Locate the cell with the specified text and output its [X, Y] center coordinate. 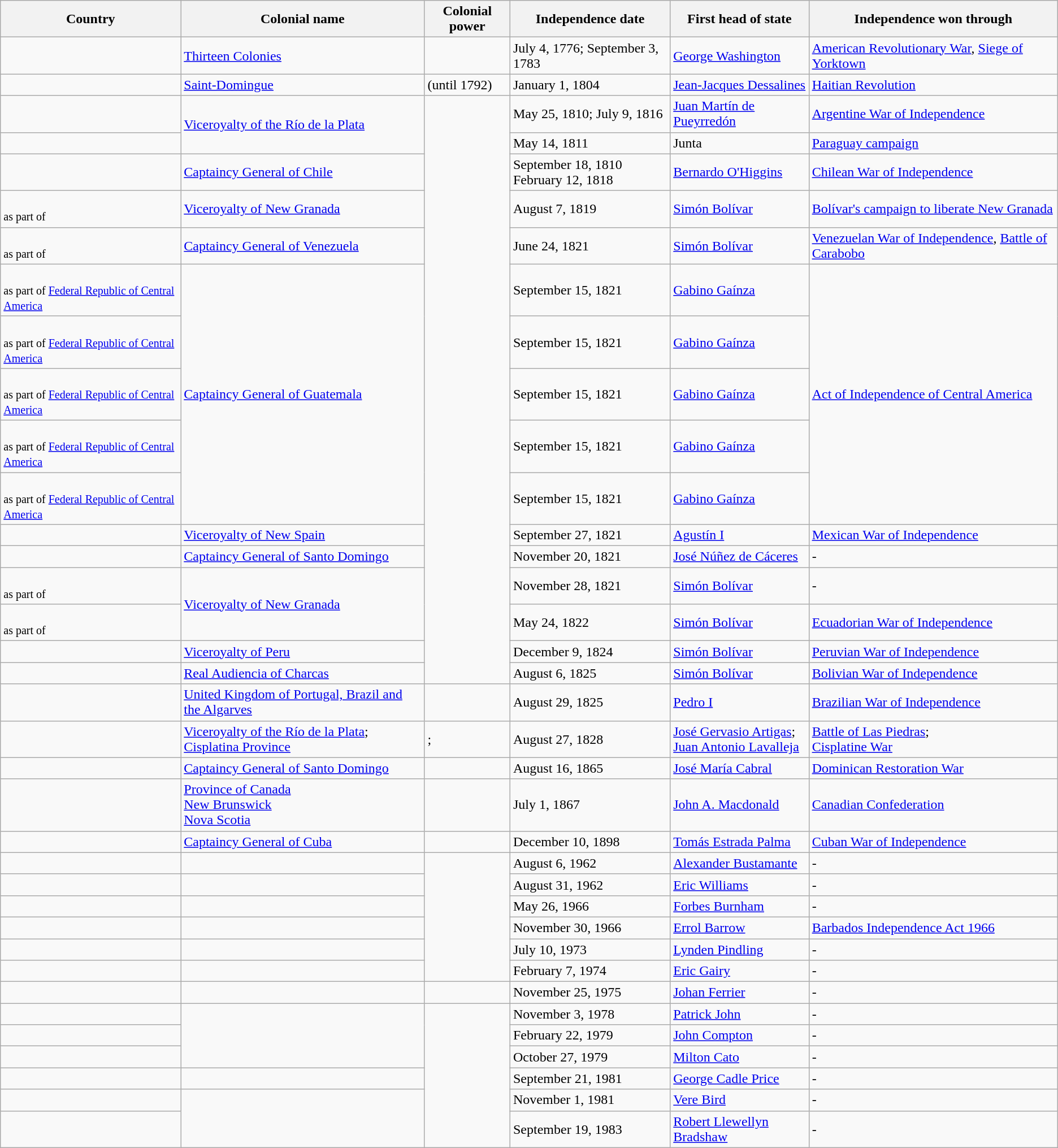
August 16, 1865 [590, 768]
Captaincy General of Guatemala [303, 394]
Chilean War of Independence [933, 172]
November 20, 1821 [590, 557]
Viceroyalty of Peru [303, 652]
; [467, 739]
Tomás Estrada Palma [739, 842]
George Washington [739, 55]
Pedro I [739, 702]
Juan Martín de Pueyrredón [739, 114]
American Revolutionary War, Siege of Yorktown [933, 55]
November 30, 1966 [590, 928]
August 27, 1828 [590, 739]
Province of Canada New Brunswick Nova Scotia [303, 805]
United Kingdom of Portugal, Brazil and the Algarves [303, 702]
José María Cabral [739, 768]
November 25, 1975 [590, 993]
José Gervasio Artigas;Juan Antonio Lavalleja [739, 739]
George Cadle Price [739, 1078]
September 21, 1981 [590, 1078]
Junta [739, 143]
Captaincy General of Venezuela [303, 245]
Viceroyalty of the Río de la Plata;Cisplatina Province [303, 739]
May 24, 1822 [590, 623]
Alexander Bustamante [739, 863]
Johan Ferrier [739, 993]
Jean-Jacques Dessalines [739, 85]
Canadian Confederation [933, 805]
Act of Independence of Central America [933, 394]
September 27, 1821 [590, 535]
José Núñez de Cáceres [739, 557]
Independence won through [933, 19]
Brazilian War of Independence [933, 702]
Haitian Revolution [933, 85]
Paraguay campaign [933, 143]
Lynden Pindling [739, 949]
Barbados Independence Act 1966 [933, 928]
September 19, 1983 [590, 1129]
Bolívar's campaign to liberate New Granada [933, 209]
Captaincy General of Cuba [303, 842]
July 10, 1973 [590, 949]
Ecuadorian War of Independence [933, 623]
October 27, 1979 [590, 1057]
January 1, 1804 [590, 85]
Errol Barrow [739, 928]
Thirteen Colonies [303, 55]
May 26, 1966 [590, 906]
Vere Bird [739, 1100]
Country [90, 19]
Bolivian War of Independence [933, 673]
July 4, 1776; September 3, 1783 [590, 55]
Battle of Las Piedras;Cisplatine War [933, 739]
Eric Gairy [739, 971]
June 24, 1821 [590, 245]
Forbes Burnham [739, 906]
December 9, 1824 [590, 652]
September 18, 1810February 12, 1818 [590, 172]
Captaincy General of Chile [303, 172]
November 3, 1978 [590, 1014]
Venezuelan War of Independence, Battle of Carabobo [933, 245]
December 10, 1898 [590, 842]
Independence date [590, 19]
Real Audiencia of Charcas [303, 673]
November 28, 1821 [590, 586]
Argentine War of Independence [933, 114]
May 25, 1810; July 9, 1816 [590, 114]
August 29, 1825 [590, 702]
February 7, 1974 [590, 971]
Cuban War of Independence [933, 842]
Mexican War of Independence [933, 535]
Bernardo O'Higgins [739, 172]
Viceroyalty of New Spain [303, 535]
Colonial name [303, 19]
August 6, 1962 [590, 863]
Peruvian War of Independence [933, 652]
Milton Cato [739, 1057]
July 1, 1867 [590, 805]
(until 1792) [467, 85]
May 14, 1811 [590, 143]
Robert Llewellyn Bradshaw [739, 1129]
Agustín I [739, 535]
First head of state [739, 19]
Colonial power [467, 19]
February 22, 1979 [590, 1036]
John Compton [739, 1036]
Dominican Restoration War [933, 768]
Viceroyalty of the Río de la Plata [303, 124]
November 1, 1981 [590, 1100]
August 6, 1825 [590, 673]
August 7, 1819 [590, 209]
Eric Williams [739, 885]
John A. Macdonald [739, 805]
Saint-Domingue [303, 85]
August 31, 1962 [590, 885]
Patrick John [739, 1014]
